Provide the [x, y] coordinate of the cell's center where the given text is located.  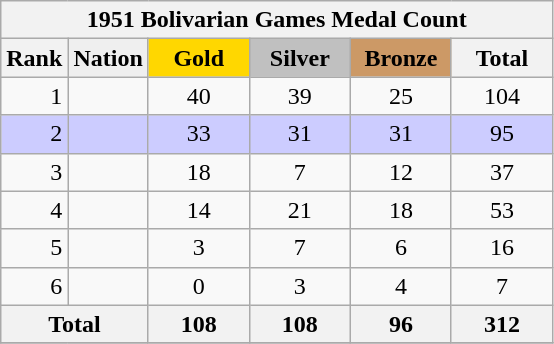
25 [400, 96]
Bronze [400, 58]
1951 Bolivarian Games Medal Count [277, 20]
Rank [34, 58]
37 [502, 172]
1 [34, 96]
2 [34, 134]
312 [502, 324]
Gold [198, 58]
14 [198, 210]
39 [300, 96]
0 [198, 286]
33 [198, 134]
5 [34, 248]
16 [502, 248]
96 [400, 324]
95 [502, 134]
53 [502, 210]
104 [502, 96]
21 [300, 210]
40 [198, 96]
12 [400, 172]
Silver [300, 58]
Nation [108, 58]
